Search for the cell housing the specified text and yield its [x, y] center coordinate. 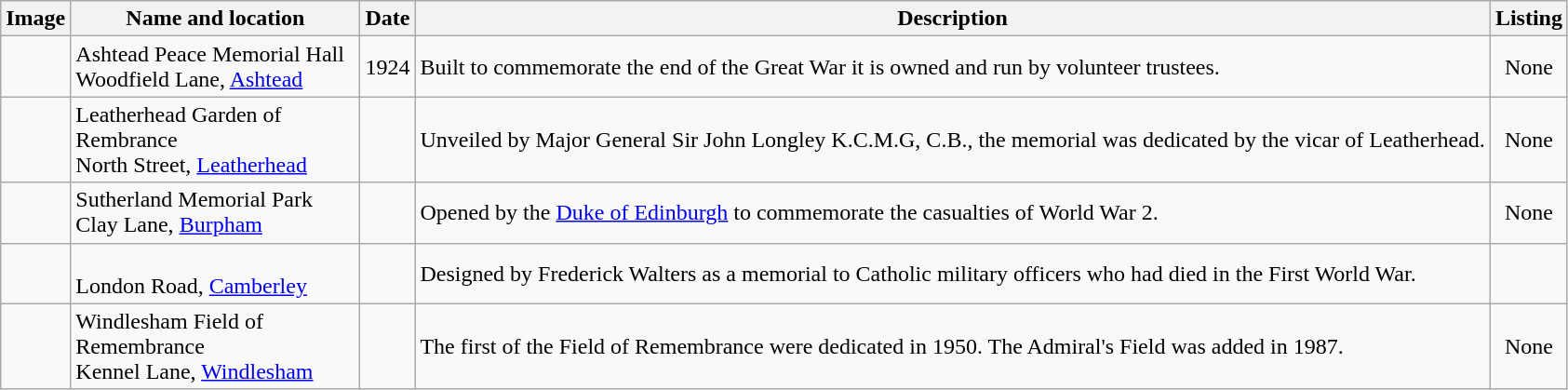
1924 [387, 67]
Windlesham Field of RemembranceKennel Lane, Windlesham [216, 346]
Name and location [216, 19]
Designed by Frederick Walters as a memorial to Catholic military officers who had died in the First World War. [953, 274]
Leatherhead Garden of RembranceNorth Street, Leatherhead [216, 140]
Sutherland Memorial ParkClay Lane, Burpham [216, 212]
Date [387, 19]
Opened by the Duke of Edinburgh to commemorate the casualties of World War 2. [953, 212]
Ashtead Peace Memorial HallWoodfield Lane, Ashtead [216, 67]
London Road, Camberley [216, 274]
Image [35, 19]
Listing [1528, 19]
Built to commemorate the end of the Great War it is owned and run by volunteer trustees. [953, 67]
Unveiled by Major General Sir John Longley K.C.M.G, C.B., the memorial was dedicated by the vicar of Leatherhead. [953, 140]
The first of the Field of Remembrance were dedicated in 1950. The Admiral's Field was added in 1987. [953, 346]
Description [953, 19]
